Search for the cell housing the specified text and yield its (X, Y) center coordinate. 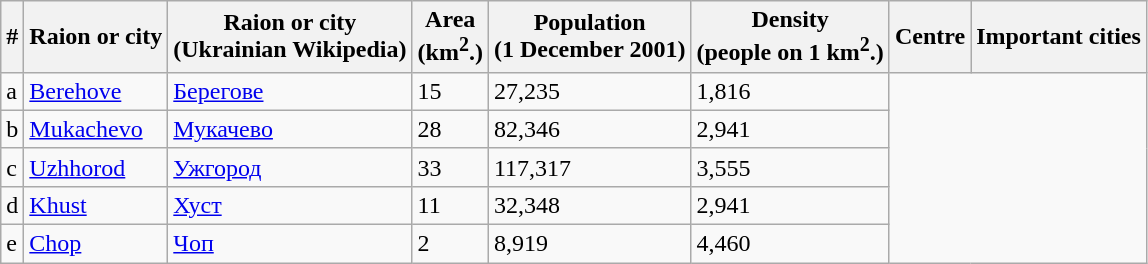
33 (450, 167)
32,348 (590, 205)
a (12, 91)
Берегове (290, 91)
Raion or city (96, 37)
Berehove (96, 91)
11 (450, 205)
c (12, 167)
# (12, 37)
Хуст (290, 205)
Area(km2.) (450, 37)
d (12, 205)
Density(people on 1 km2.) (790, 37)
Population(1 December 2001) (590, 37)
8,919 (590, 244)
Raion or city(Ukrainian Wikipedia) (290, 37)
Chop (96, 244)
117,317 (590, 167)
Centre (930, 37)
Мукачево (290, 129)
e (12, 244)
4,460 (790, 244)
1,816 (790, 91)
2 (450, 244)
15 (450, 91)
Ужгород (290, 167)
Чоп (290, 244)
Uzhhorod (96, 167)
Important cities (1059, 37)
Khust (96, 205)
82,346 (590, 129)
b (12, 129)
Mukachevo (96, 129)
3,555 (790, 167)
27,235 (590, 91)
28 (450, 129)
